Find where the given text appears and provide that cell's center as (x, y) coordinate. 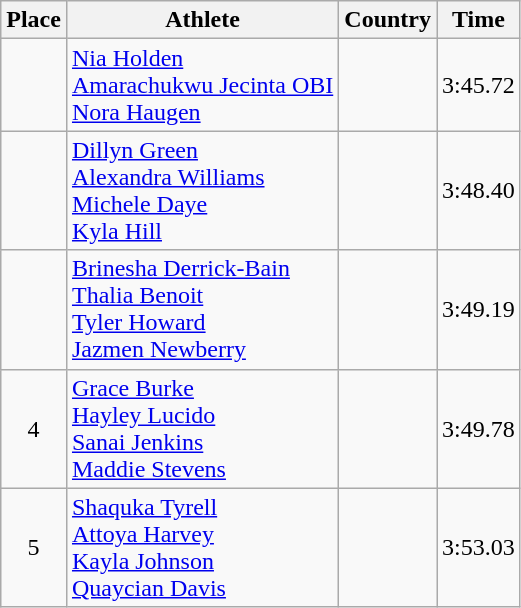
Place (34, 20)
Athlete (202, 20)
Brinesha Derrick-BainThalia BenoitTyler HowardJazmen Newberry (202, 310)
4 (34, 428)
Time (478, 20)
Country (388, 20)
3:45.72 (478, 85)
3:49.19 (478, 310)
Grace BurkeHayley LucidoSanai JenkinsMaddie Stevens (202, 428)
3:49.78 (478, 428)
Nia HoldenAmarachukwu Jecinta OBINora Haugen (202, 85)
Shaquka TyrellAttoya HarveyKayla JohnsonQuaycian Davis (202, 548)
Dillyn GreenAlexandra WilliamsMichele DayeKyla Hill (202, 190)
5 (34, 548)
3:53.03 (478, 548)
3:48.40 (478, 190)
